For the text-containing cell, return its midpoint in (x, y) coordinate format. 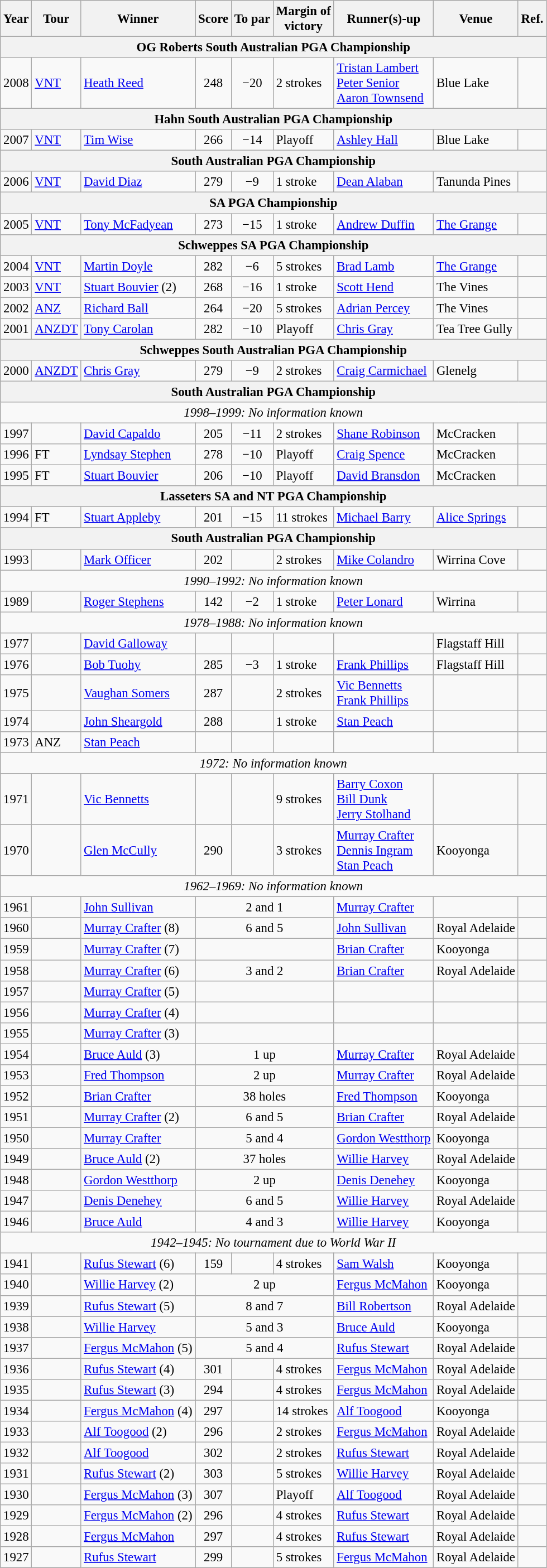
287 (213, 693)
John Sheargold (138, 721)
205 (213, 434)
Martin Doyle (138, 266)
Lasseters SA and NT PGA Championship (273, 496)
1997 (16, 434)
285 (213, 664)
1954 (16, 1054)
Brad Lamb (384, 266)
2003 (16, 287)
Mike Colandro (384, 559)
8 and 7 (265, 1306)
−2 (252, 601)
Winner (138, 19)
Craig Carmichael (384, 371)
1941 (16, 1264)
Bruce Auld (3) (138, 1054)
1978–1988: No information known (273, 623)
1956 (16, 1012)
1942–1945: No tournament due to World War II (273, 1243)
Stuart Bouvier (138, 476)
Fergus McMahon (5) (138, 1348)
Rufus Stewart (3) (138, 1390)
Bruce Auld (2) (138, 1159)
Adrian Percey (384, 308)
Tour (56, 19)
To par (252, 19)
1953 (16, 1075)
Bill Robertson (384, 1306)
Murray Crafter (7) (138, 949)
Alf Toogood (2) (138, 1432)
Vic Bennetts (138, 799)
1998–1999: No information known (273, 413)
1951 (16, 1117)
9 strokes (304, 799)
1993 (16, 559)
Craig Spence (384, 455)
1971 (16, 799)
1938 (16, 1327)
Score (213, 19)
1932 (16, 1453)
Bob Tuohy (138, 664)
1973 (16, 742)
Vic Bennetts Frank Phillips (384, 693)
1961 (16, 908)
307 (213, 1495)
Tim Wise (138, 140)
1 up (265, 1054)
1970 (16, 851)
2 and 1 (265, 908)
290 (213, 851)
1960 (16, 929)
264 (213, 308)
Fergus McMahon (2) (138, 1516)
1939 (16, 1306)
Murray Crafter (8) (138, 929)
SA PGA Championship (273, 203)
Dean Alaban (384, 182)
1989 (16, 601)
1975 (16, 693)
David Bransdon (384, 476)
1947 (16, 1201)
Ref. (532, 19)
1959 (16, 949)
Rufus Stewart (2) (138, 1474)
Margin ofvictory (304, 19)
1927 (16, 1557)
2006 (16, 182)
Ashley Hall (384, 140)
299 (213, 1557)
288 (213, 721)
1946 (16, 1222)
−14 (252, 140)
2008 (16, 83)
1995 (16, 476)
Murray Crafter (5) (138, 991)
Mark Officer (138, 559)
302 (213, 1453)
266 (213, 140)
1950 (16, 1138)
Richard Ball (138, 308)
1930 (16, 1495)
2007 (16, 140)
Tony Carolan (138, 329)
Lyndsay Stephen (138, 455)
OG Roberts South Australian PGA Championship (273, 47)
Stuart Appleby (138, 518)
2004 (16, 266)
1934 (16, 1411)
Roger Stephens (138, 601)
1962–1969: No information known (273, 886)
11 strokes (304, 518)
3 and 2 (265, 971)
1974 (16, 721)
Hahn South Australian PGA Championship (273, 119)
1929 (16, 1516)
Andrew Duffin (384, 224)
1994 (16, 518)
Peter Lonard (384, 601)
1928 (16, 1537)
1996 (16, 455)
3 strokes (304, 851)
Vaughan Somers (138, 693)
Glenelg (476, 371)
Michael Barry (384, 518)
1931 (16, 1474)
1952 (16, 1096)
248 (213, 83)
2005 (16, 224)
Runner(s)-up (384, 19)
37 holes (265, 1159)
142 (213, 601)
Tony McFadyean (138, 224)
−3 (252, 664)
301 (213, 1369)
2002 (16, 308)
Rufus Stewart (4) (138, 1369)
Glen McCully (138, 851)
−6 (252, 266)
Alice Springs (476, 518)
2001 (16, 329)
1990–1992: No information known (273, 581)
Murray Crafter Dennis Ingram Stan Peach (384, 851)
Wirrina Cove (476, 559)
1935 (16, 1390)
1958 (16, 971)
Murray Crafter (6) (138, 971)
159 (213, 1264)
14 strokes (304, 1411)
Murray Crafter (4) (138, 1012)
David Capaldo (138, 434)
David Diaz (138, 182)
294 (213, 1390)
Year (16, 19)
Frank Phillips (384, 664)
4 and 3 (265, 1222)
1977 (16, 644)
Schweppes SA PGA Championship (273, 245)
1976 (16, 664)
Tristan Lambert Peter Senior Aaron Townsend (384, 83)
38 holes (265, 1096)
Rufus Stewart (6) (138, 1264)
Tanunda Pines (476, 182)
268 (213, 287)
Fergus McMahon (4) (138, 1411)
1948 (16, 1180)
Stuart Bouvier (2) (138, 287)
−11 (252, 434)
Venue (476, 19)
206 (213, 476)
David Galloway (138, 644)
Heath Reed (138, 83)
5 and 3 (265, 1327)
Murray Crafter (3) (138, 1033)
201 (213, 518)
1936 (16, 1369)
1933 (16, 1432)
Tea Tree Gully (476, 329)
Wirrina (476, 601)
Schweppes South Australian PGA Championship (273, 350)
202 (213, 559)
303 (213, 1474)
1937 (16, 1348)
Shane Robinson (384, 434)
Sam Walsh (384, 1264)
1955 (16, 1033)
1940 (16, 1285)
Rufus Stewart (5) (138, 1306)
Barry Coxon Bill Dunk Jerry Stolhand (384, 799)
Fergus McMahon (3) (138, 1495)
Willie Harvey (2) (138, 1285)
Scott Hend (384, 287)
1949 (16, 1159)
Murray Crafter (2) (138, 1117)
2000 (16, 371)
273 (213, 224)
278 (213, 455)
1972: No information known (273, 764)
1957 (16, 991)
−16 (252, 287)
